Return [X, Y] of the center of cell containing provided text 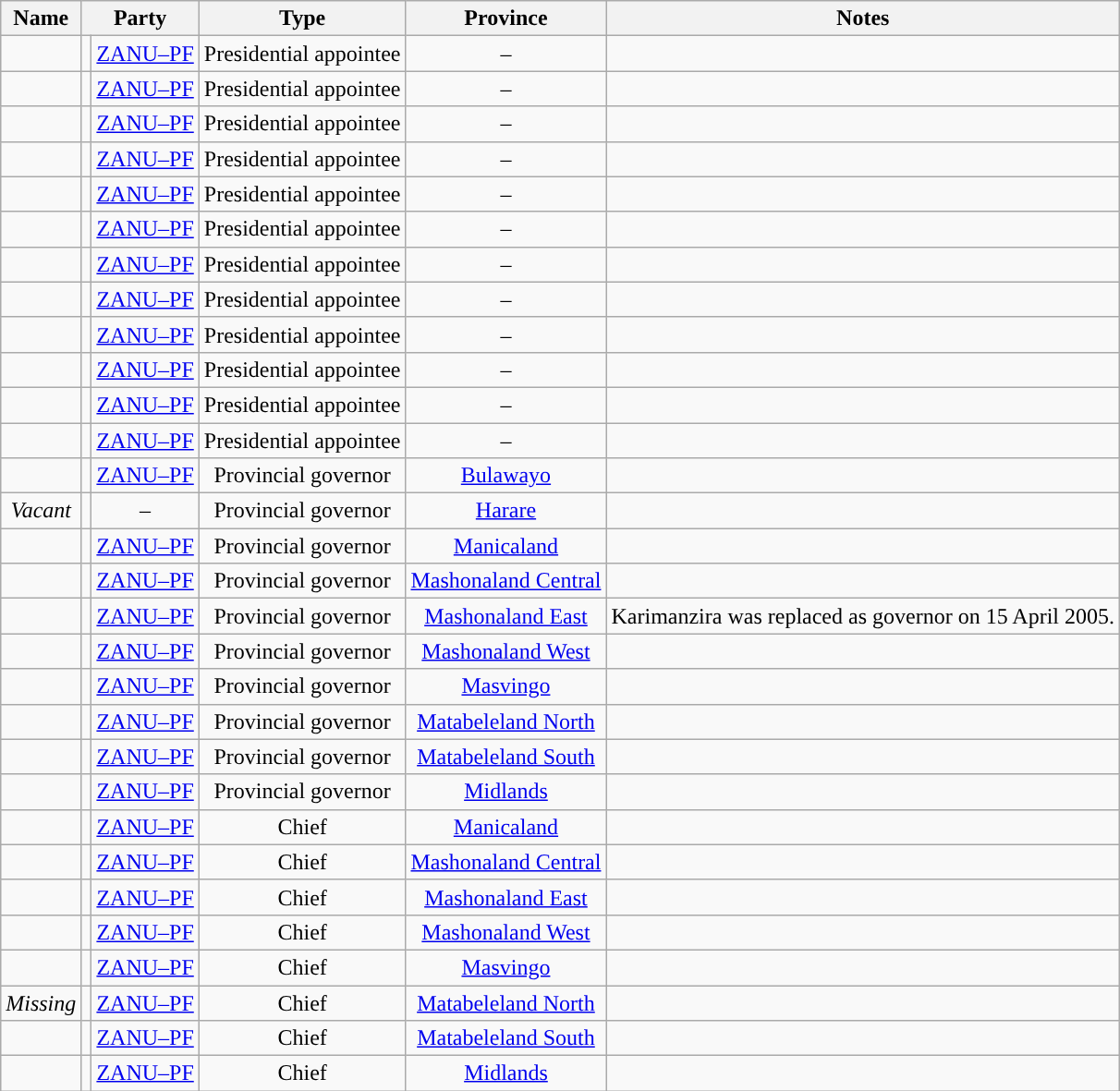
Missing [41, 1002]
Karimanzira was replaced as governor on 15 April 2005. [863, 616]
Notes [863, 18]
Name [41, 18]
Province [506, 18]
Type [302, 18]
Harare [506, 511]
Party [140, 18]
Vacant [41, 511]
Bulawayo [506, 476]
